Search for the cell housing the specified text and yield its [X, Y] center coordinate. 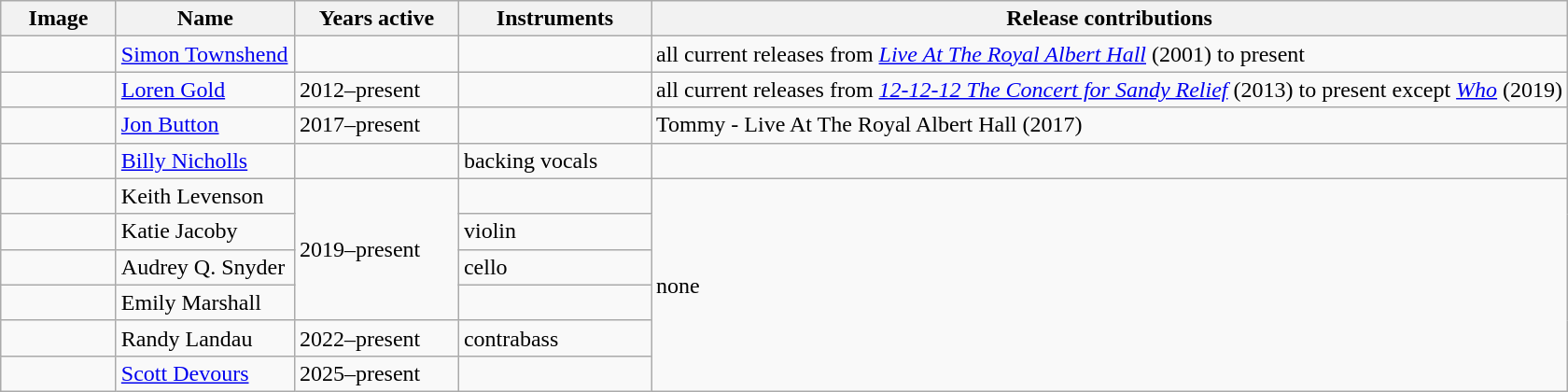
backing vocals [554, 161]
Katie Jacoby [205, 231]
2022–present [376, 338]
Randy Landau [205, 338]
2017–present [376, 125]
2012–present [376, 90]
Tommy - Live At The Royal Albert Hall (2017) [1110, 125]
2019–present [376, 249]
Emily Marshall [205, 302]
none [1110, 285]
violin [554, 231]
Years active [376, 19]
Keith Levenson [205, 196]
Billy Nicholls [205, 161]
Loren Gold [205, 90]
Release contributions [1110, 19]
Jon Button [205, 125]
Scott Devours [205, 373]
cello [554, 267]
Instruments [554, 19]
contrabass [554, 338]
Simon Townshend [205, 54]
Name [205, 19]
2025–present [376, 373]
Audrey Q. Snyder [205, 267]
all current releases from Live At The Royal Albert Hall (2001) to present [1110, 54]
Image [59, 19]
all current releases from 12-12-12 The Concert for Sandy Relief (2013) to present except Who (2019) [1110, 90]
